Locate the cell with the specified text and output its (x, y) center coordinate. 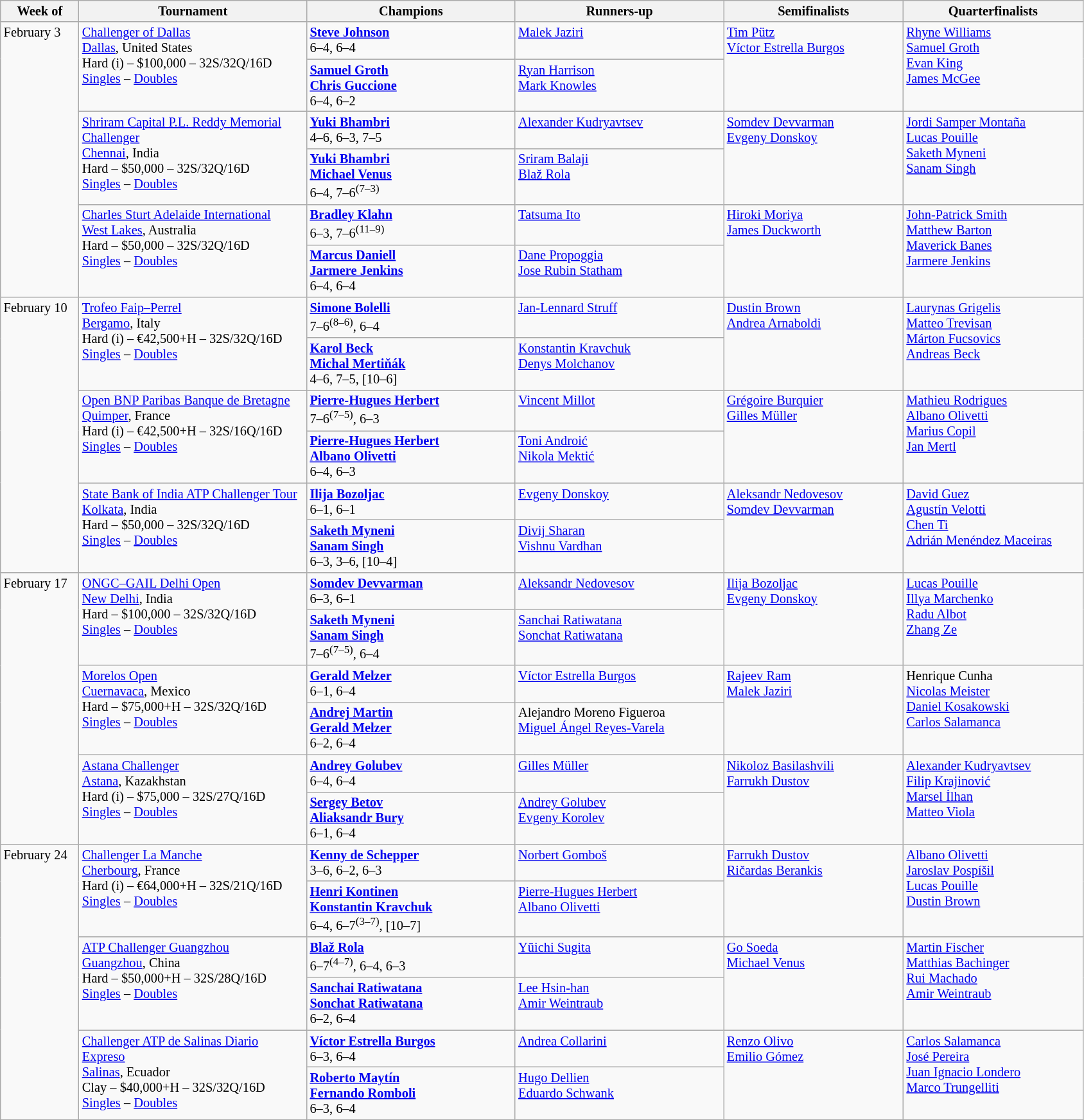
Rhyne Williams Samuel Groth Evan King James McGee (993, 67)
Hugo Dellien Eduardo Schwank (619, 1093)
Challenger ATP de Salinas Diario ExpresoSalinas, EcuadorClay – $40,000+H – 32S/32Q/16D Singles – Doubles (193, 1075)
Samuel Groth Chris Guccione6–4, 6–2 (411, 85)
Somdev Devvarman6–3, 6–1 (411, 591)
Divij Sharan Vishnu Vardhan (619, 546)
Ilija Bozoljac6–1, 6–1 (411, 502)
Semifinalists (814, 11)
February 10 (40, 435)
Pierre-Hugues Herbert Albano Olivetti (619, 909)
Alexander Kudryavtsev Filip Krajinović Marsel İlhan Matteo Viola (993, 799)
Renzo Olivo Emilio Gómez (814, 1075)
Evgeny Donskoy (619, 502)
Hiroki Moriya James Duckworth (814, 250)
Challenger of DallasDallas, United StatesHard (i) – $100,000 – 32S/32Q/16D Singles – Doubles (193, 67)
Alejandro Moreno Figueroa Miguel Ángel Reyes-Varela (619, 728)
Marcus Daniell Jarmere Jenkins6–4, 6–4 (411, 271)
February 24 (40, 981)
Open BNP Paribas Banque de BretagneQuimper, FranceHard (i) – €42,500+H – 32S/16Q/16D Singles – Doubles (193, 437)
Henrique Cunha Nicolas Meister Daniel Kosakowski Carlos Salamanca (993, 710)
Andrej Martin Gerald Melzer6–2, 6–4 (411, 728)
Lee Hsin-han Amir Weintraub (619, 1004)
Henri Kontinen Konstantin Kravchuk6–4, 6–7(3–7), [10–7] (411, 909)
Andrey Golubev6–4, 6–4 (411, 773)
Farrukh Dustov Ričardas Berankis (814, 890)
Tatsuma Ito (619, 225)
February 17 (40, 708)
David Guez Agustín Velotti Chen Ti Adrián Menéndez Maceiras (993, 528)
Martin Fischer Matthias Bachinger Rui Machado Amir Weintraub (993, 984)
Konstantin Kravchuk Denys Molchanov (619, 363)
Morelos OpenCuernavaca, MexicoHard – $75,000+H – 32S/32Q/16D Singles – Doubles (193, 710)
Shriram Capital P.L. Reddy Memorial ChallengerChennai, IndiaHard – $50,000 – 32S/32Q/16D Singles – Doubles (193, 158)
Dane Propoggia Jose Rubin Statham (619, 271)
Yūichi Sugita (619, 957)
Yuki Bhambri Michael Venus6–4, 7–6(7–3) (411, 176)
Vincent Millot (619, 410)
Blaž Rola6–7(4–7), 6–4, 6–3 (411, 957)
Nikoloz Basilashvili Farrukh Dustov (814, 799)
Grégoire Burquier Gilles Müller (814, 437)
Charles Sturt Adelaide InternationalWest Lakes, AustraliaHard – $50,000 – 32S/32Q/16D Singles – Doubles (193, 250)
Tournament (193, 11)
February 3 (40, 159)
Karol Beck Michal Mertiňák4–6, 7–5, [10–6] (411, 363)
Bradley Klahn6–3, 7–6(11–9) (411, 225)
Víctor Estrella Burgos6–3, 6–4 (411, 1049)
ONGC–GAIL Delhi OpenNew Delhi, IndiaHard – $100,000 – 32S/32Q/16D Singles – Doubles (193, 619)
Malek Jaziri (619, 40)
State Bank of India ATP Challenger TourKolkata, IndiaHard – $50,000 – 32S/32Q/16D Singles – Doubles (193, 528)
Champions (411, 11)
Laurynas Grigelis Matteo Trevisan Márton Fucsovics Andreas Beck (993, 344)
Pierre-Hugues Herbert Albano Olivetti6–4, 6–3 (411, 457)
Toni Androić Nikola Mektić (619, 457)
Aleksandr Nedovesov Somdev Devvarman (814, 528)
Andrea Collarini (619, 1049)
Sriram Balaji Blaž Rola (619, 176)
Tim Pütz Víctor Estrella Burgos (814, 67)
ATP Challenger GuangzhouGuangzhou, ChinaHard – $50,000+H – 32S/28Q/16D Singles – Doubles (193, 984)
Roberto Maytín Fernando Romboli6–3, 6–4 (411, 1093)
Mathieu Rodrigues Albano Olivetti Marius Copil Jan Mertl (993, 437)
Rajeev Ram Malek Jaziri (814, 710)
Yuki Bhambri4–6, 6–3, 7–5 (411, 130)
Somdev Devvarman Evgeny Donskoy (814, 158)
Lucas Pouille Illya Marchenko Radu Albot Zhang Ze (993, 619)
Go Soeda Michael Venus (814, 984)
Andrey Golubev Evgeny Korolev (619, 818)
Quarterfinalists (993, 11)
Week of (40, 11)
Ilija Bozoljac Evgeny Donskoy (814, 619)
Gerald Melzer 6–1, 6–4 (411, 684)
Gilles Müller (619, 773)
Alexander Kudryavtsev (619, 130)
Runners-up (619, 11)
Sergey Betov Aliaksandr Bury6–1, 6–4 (411, 818)
Albano Olivetti Jaroslav Pospíšil Lucas Pouille Dustin Brown (993, 890)
Víctor Estrella Burgos (619, 684)
Norbert Gomboš (619, 862)
Saketh Myneni Sanam Singh6–3, 3–6, [10–4] (411, 546)
Jordi Samper Montaña Lucas Pouille Saketh Myneni Sanam Singh (993, 158)
Steve Johnson6–4, 6–4 (411, 40)
Trofeo Faip–PerrelBergamo, ItalyHard (i) – €42,500+H – 32S/32Q/16D Singles – Doubles (193, 344)
Carlos Salamanca José Pereira Juan Ignacio Londero Marco Trungelliti (993, 1075)
John-Patrick Smith Matthew Barton Maverick Banes Jarmere Jenkins (993, 250)
Astana ChallengerAstana, KazakhstanHard (i) – $75,000 – 32S/27Q/16D Singles – Doubles (193, 799)
Kenny de Schepper3–6, 6–2, 6–3 (411, 862)
Challenger La MancheCherbourg, FranceHard (i) – €64,000+H – 32S/21Q/16D Singles – Doubles (193, 890)
Simone Bolelli7–6(8–6), 6–4 (411, 317)
Jan-Lennard Struff (619, 317)
Sanchai Ratiwatana Sonchat Ratiwatana (619, 637)
Pierre-Hugues Herbert7–6(7–5), 6–3 (411, 410)
Ryan Harrison Mark Knowles (619, 85)
Dustin Brown Andrea Arnaboldi (814, 344)
Aleksandr Nedovesov (619, 591)
Sanchai Ratiwatana Sonchat Ratiwatana 6–2, 6–4 (411, 1004)
Saketh Myneni Sanam Singh7–6(7–5), 6–4 (411, 637)
